Determine the [x, y] coordinate at the center of the cell enclosing the given text.  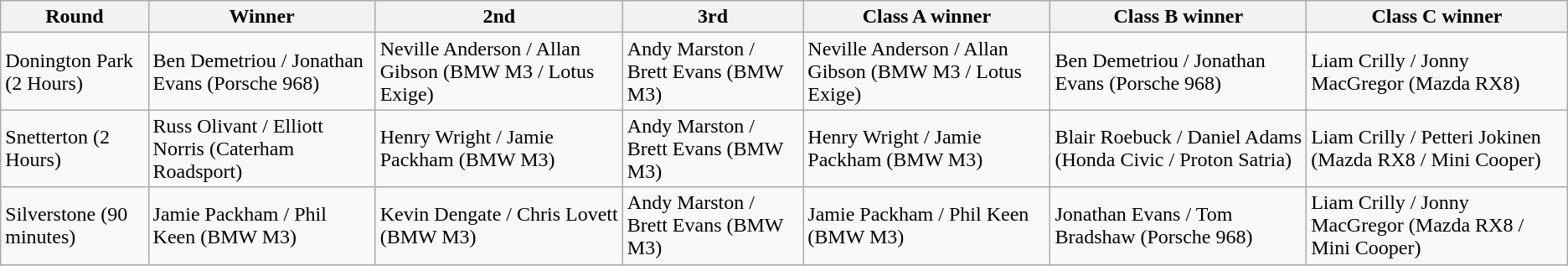
Donington Park (2 Hours) [75, 71]
2nd [499, 17]
Kevin Dengate / Chris Lovett (BMW M3) [499, 226]
Silverstone (90 minutes) [75, 226]
Class A winner [926, 17]
Round [75, 17]
Russ Olivant / Elliott Norris (Caterham Roadsport) [261, 149]
Class C winner [1437, 17]
Snetterton (2 Hours) [75, 149]
Jonathan Evans / Tom Bradshaw (Porsche 968) [1179, 226]
Blair Roebuck / Daniel Adams (Honda Civic / Proton Satria) [1179, 149]
Liam Crilly / Petteri Jokinen (Mazda RX8 / Mini Cooper) [1437, 149]
Class B winner [1179, 17]
Winner [261, 17]
Liam Crilly / Jonny MacGregor (Mazda RX8) [1437, 71]
Liam Crilly / Jonny MacGregor (Mazda RX8 / Mini Cooper) [1437, 226]
3rd [713, 17]
